Extract the [x, y] coordinate from the center of the cell holding the provided text.  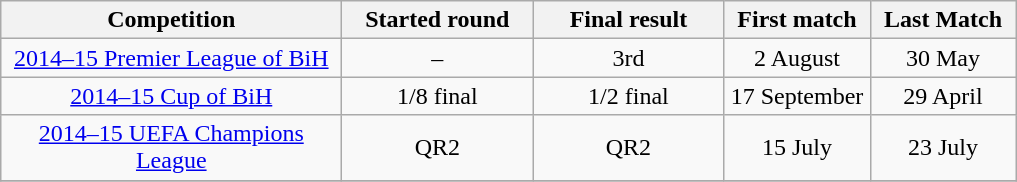
– [438, 58]
30 May [943, 58]
17 September [797, 96]
3rd [628, 58]
2014–15 Premier League of BiH [172, 58]
15 July [797, 148]
2014–15 Cup of BiH [172, 96]
1/2 final [628, 96]
Final result [628, 20]
First match [797, 20]
Last Match [943, 20]
2 August [797, 58]
2014–15 UEFA Champions League [172, 148]
29 April [943, 96]
Competition [172, 20]
Started round [438, 20]
1/8 final [438, 96]
23 July [943, 148]
